For the text-containing cell, return its midpoint in [x, y] coordinate format. 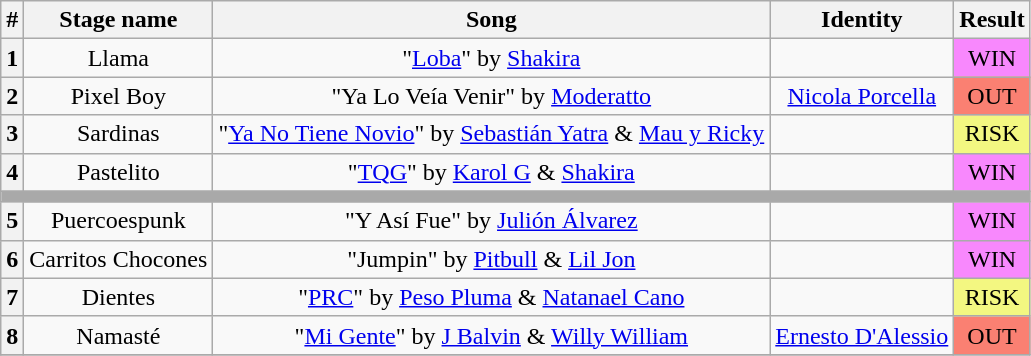
Dientes [118, 297]
4 [12, 172]
"Mi Gente" by J Balvin & Willy William [492, 335]
Carritos Chocones [118, 259]
7 [12, 297]
Pastelito [118, 172]
Nicola Porcella [862, 96]
"TQG" by Karol G & Shakira [492, 172]
5 [12, 221]
"Y Así Fue" by Julión Álvarez [492, 221]
Llama [118, 58]
Puercoespunk [118, 221]
# [12, 20]
2 [12, 96]
Song [492, 20]
1 [12, 58]
"Ya Lo Veía Venir" by Moderatto [492, 96]
"PRC" by Peso Pluma & Natanael Cano [492, 297]
Ernesto D'Alessio [862, 335]
Identity [862, 20]
Stage name [118, 20]
Pixel Boy [118, 96]
"Jumpin" by Pitbull & Lil Jon [492, 259]
Namasté [118, 335]
3 [12, 134]
Sardinas [118, 134]
6 [12, 259]
"Loba" by Shakira [492, 58]
Result [992, 20]
8 [12, 335]
"Ya No Tiene Novio" by Sebastián Yatra & Mau y Ricky [492, 134]
